Identify which cell holds the provided text, then report its (x, y) central coordinate. 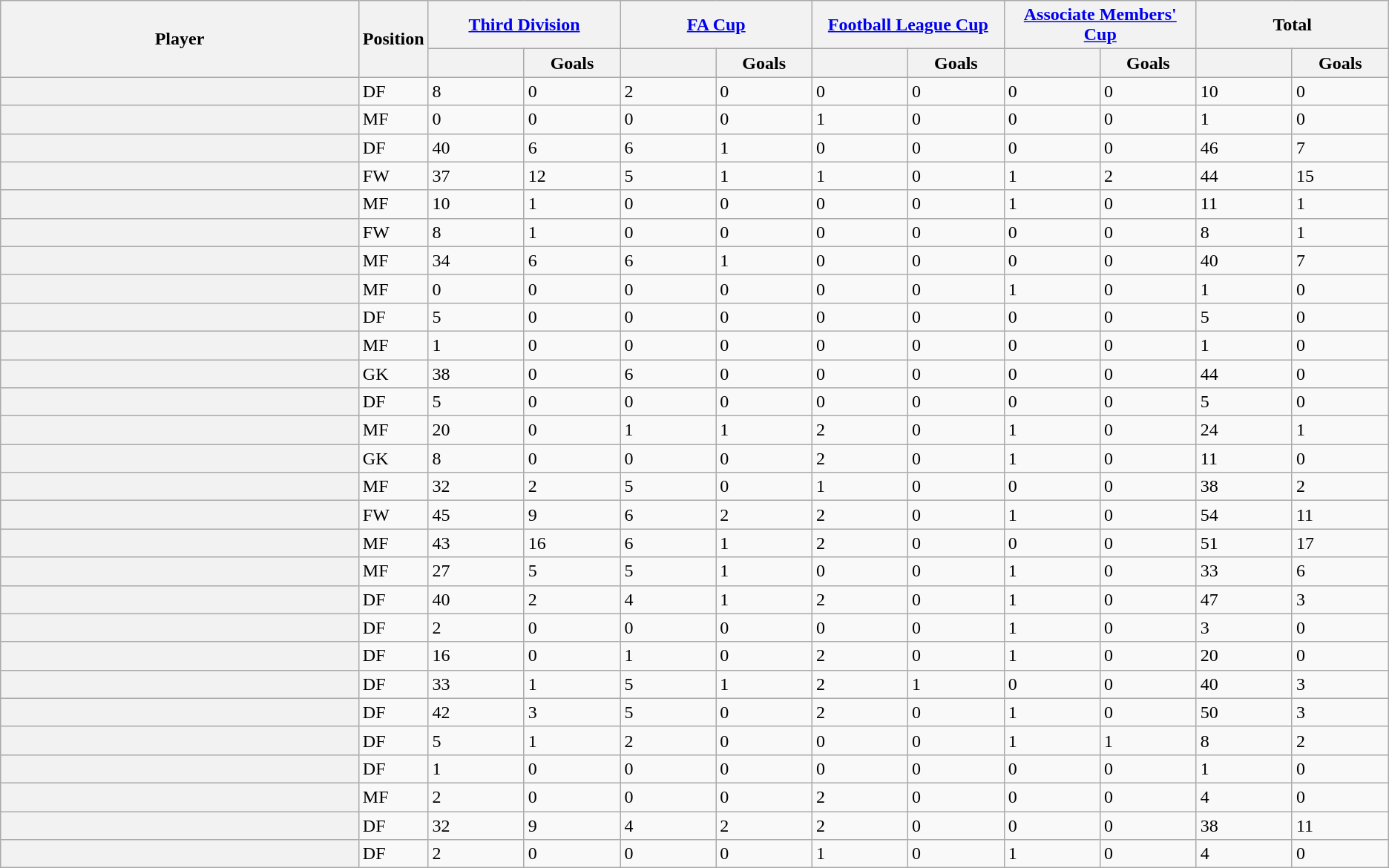
27 (476, 571)
Associate Members' Cup (1100, 25)
43 (476, 543)
15 (1340, 176)
47 (1244, 599)
Football League Cup (908, 25)
Total (1293, 25)
51 (1244, 543)
37 (476, 176)
54 (1244, 515)
Player (180, 39)
FA Cup (717, 25)
50 (1244, 712)
Third Division (524, 25)
34 (476, 260)
24 (1244, 430)
42 (476, 712)
45 (476, 515)
46 (1244, 148)
12 (572, 176)
17 (1340, 543)
Position (393, 39)
